Output the (X, Y) coordinate of the center of the cell containing the given text.  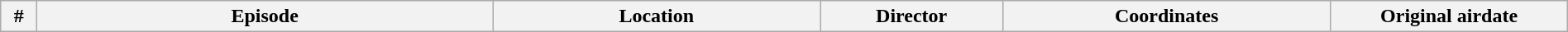
Coordinates (1166, 16)
# (19, 16)
Original airdate (1449, 16)
Episode (265, 16)
Director (911, 16)
Location (657, 16)
